Return [X, Y] of the center of cell containing provided text 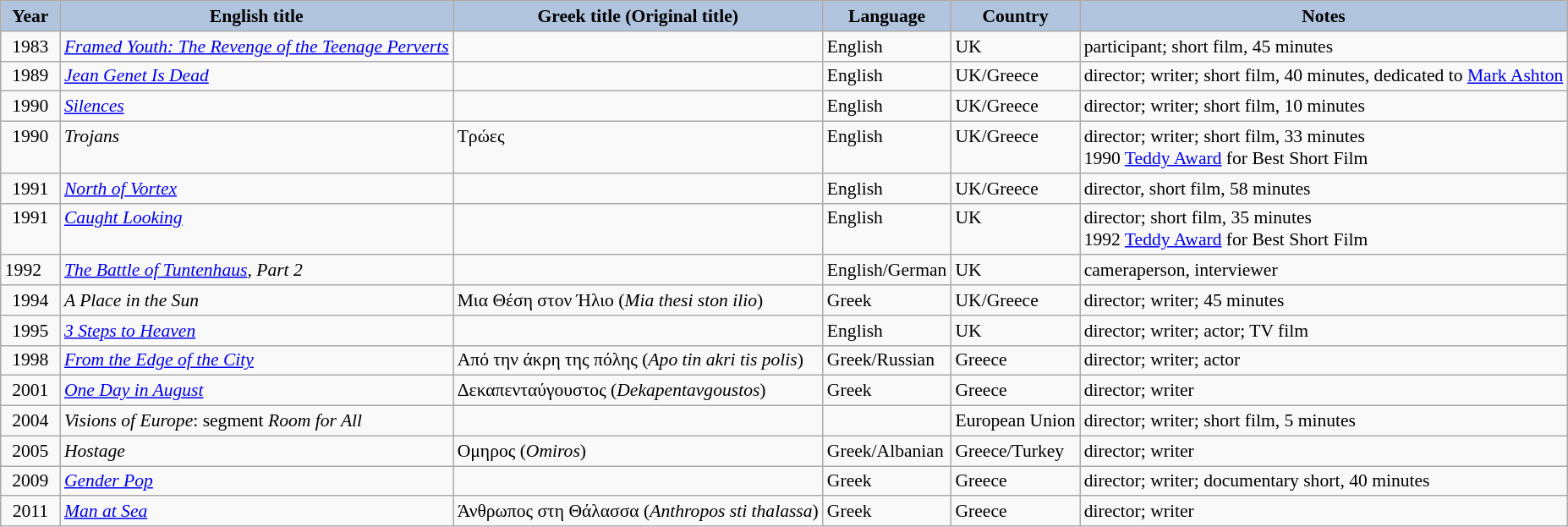
Country [1015, 16]
1995 [30, 331]
Από την άκρη της πόλης (Apo tin akri tis polis) [638, 360]
The Battle of Tuntenhaus, Part 2 [257, 271]
A Place in the Sun [257, 300]
English title [257, 16]
Year [30, 16]
director; writer; short film, 5 minutes [1324, 421]
Hostage [257, 451]
Greek title (Original title) [638, 16]
Notes [1324, 16]
From the Edge of the City [257, 360]
Gender Pop [257, 481]
2011 [30, 512]
director; writer; 45 minutes [1324, 300]
Greek/Russian [887, 360]
director; writer; short film, 33 minutes 1990 Teddy Award for Best Short Film [1324, 147]
cameraperson, interviewer [1324, 271]
Silences [257, 107]
3 Steps to Heaven [257, 331]
Greek/Albanian [887, 451]
Man at Sea [257, 512]
director; writer; documentary short, 40 minutes [1324, 481]
director; writer; actor; TV film [1324, 331]
English/German [887, 271]
2004 [30, 421]
Framed Youth: The Revenge of the Teenage Perverts [257, 47]
director; short film, 35 minutes 1992 Teddy Award for Best Short Film [1324, 228]
European Union [1015, 421]
Trojans [257, 147]
Caught Looking [257, 228]
Άνθρωπος στη Θάλασσα (Anthropos sti thalassa) [638, 512]
One Day in August [257, 391]
director, short film, 58 minutes [1324, 189]
2009 [30, 481]
Ομηρος (Omiros) [638, 451]
Δεκαπενταύγουστος (Dekapentavgoustos) [638, 391]
director; writer; actor [1324, 360]
participant; short film, 45 minutes [1324, 47]
Jean Genet Is Dead [257, 76]
2001 [30, 391]
1998 [30, 360]
Visions of Europe: segment Room for All [257, 421]
Greece/Turkey [1015, 451]
1989 [30, 76]
director; writer; short film, 10 minutes [1324, 107]
director; writer; short film, 40 minutes, dedicated to Mark Ashton [1324, 76]
North of Vortex [257, 189]
1994 [30, 300]
Τρώες [638, 147]
2005 [30, 451]
1983 [30, 47]
Μια Θέση στον Ήλιο (Mia thesi ston ilio) [638, 300]
1992 [30, 271]
Language [887, 16]
